Search for the cell housing the specified text and yield its (x, y) center coordinate. 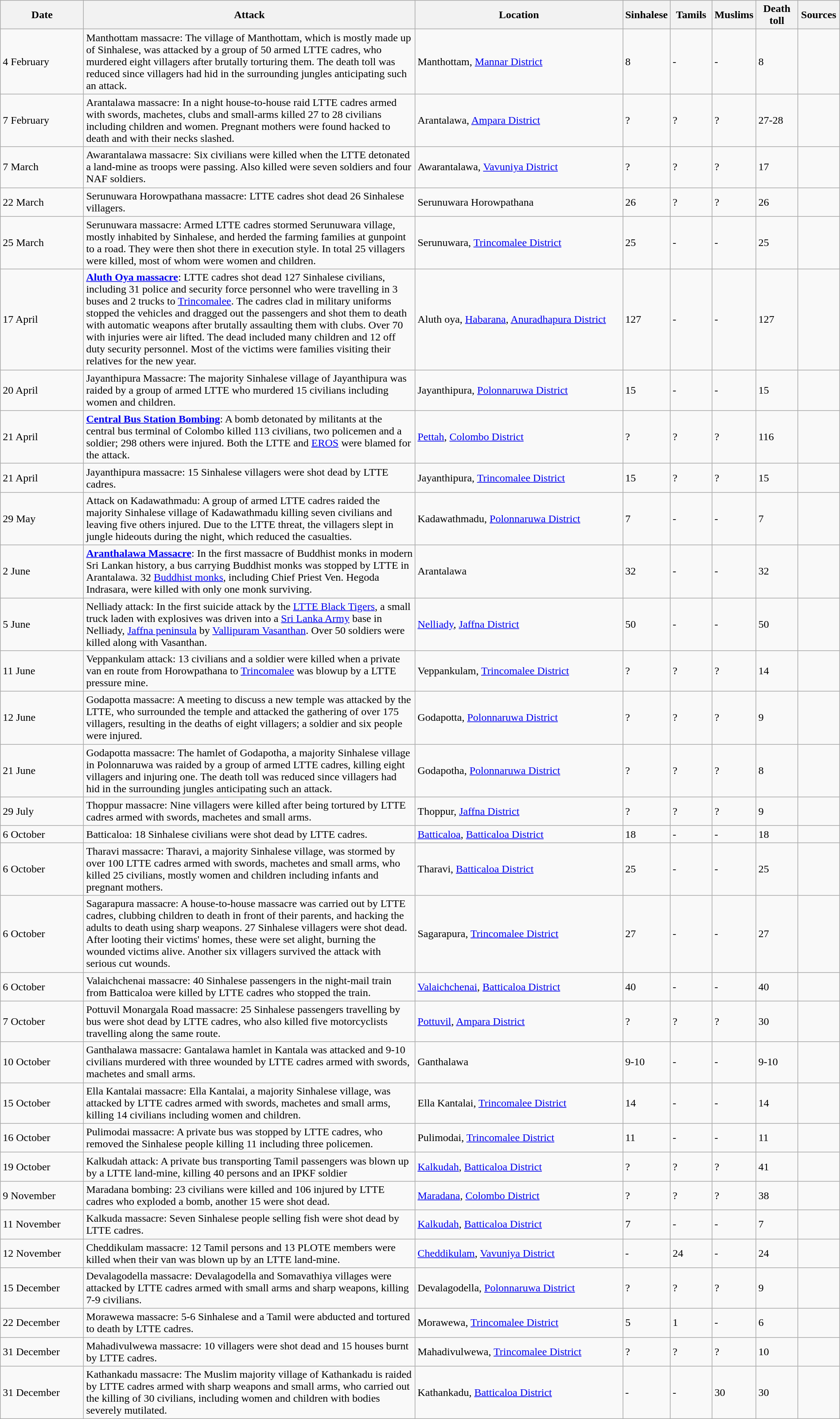
Pulimodai, Trincomalee District (519, 1138)
Godapotha, Polonnaruwa District (519, 770)
41 (777, 1167)
22 March (42, 202)
Tharavi, Batticaloa District (519, 869)
10 (777, 1352)
11 June (42, 671)
Date (42, 15)
Morawewa, Trincomalee District (519, 1323)
17 April (42, 319)
10 October (42, 1062)
4 February (42, 62)
Death toll (777, 15)
Ella Kantalai, Trincomalee District (519, 1103)
12 June (42, 718)
Mahadivulwewa, Trincomalee District (519, 1352)
Jayanthipura, Polonnaruwa District (519, 390)
Godapotta, Polonnaruwa District (519, 718)
29 July (42, 811)
20 April (42, 390)
Muslims (734, 15)
Sources (819, 15)
Valaichchenai, Batticaloa District (519, 987)
Maradana, Colombo District (519, 1195)
Thoppur, Jaffna District (519, 811)
Arantalawa, Ampara District (519, 121)
Cheddikulam, Vavuniya District (519, 1253)
21 June (42, 770)
Jayanthipura, Trincomalee District (519, 478)
5 (647, 1323)
7 October (42, 1021)
Veppankulam, Trincomalee District (519, 671)
Arantalawa (519, 571)
16 October (42, 1138)
Tamils (691, 15)
Jayanthipura massacre: 15 Sinhalese villagers were shot dead by LTTE cadres. (249, 478)
19 October (42, 1167)
Attack (249, 15)
Kalkudah attack: A private bus transporting Tamil passengers was blown up by a LTTE land-mine, killing 40 persons and an IPKF soldier (249, 1167)
25 March (42, 243)
Valaichchenai massacre: 40 Sinhalese passengers in the night-mail train from Batticaloa were killed by LTTE cadres who stopped the train. (249, 987)
Aluth oya, Habarana, Anuradhapura District (519, 319)
29 May (42, 519)
Mahadivulwewa massacre: 10 villagers were shot dead and 15 houses burnt by LTTE cadres. (249, 1352)
Serunuwara Horowpathana massacre: LTTE cadres shot dead 26 Sinhalese villagers. (249, 202)
Kadawathmadu, Polonnaruwa District (519, 519)
Pulimodai massacre: A private bus was stopped by LTTE cadres, who removed the Sinhalese people killing 11 including three policemen. (249, 1138)
7 February (42, 121)
5 June (42, 624)
Awarantalawa, Vavuniya District (519, 167)
Sinhalese (647, 15)
Serunuwara Horowpathana (519, 202)
15 October (42, 1103)
22 December (42, 1323)
12 November (42, 1253)
Pottuvil, Ampara District (519, 1021)
Nelliady, Jaffna District (519, 624)
Cheddikulam massacre: 12 Tamil persons and 13 PLOTE members were killed when their van was blown up by an LTTE land-mine. (249, 1253)
38 (777, 1195)
Maradana bombing: 23 civilians were killed and 106 injured by LTTE cadres who exploded a bomb, another 15 were shot dead. (249, 1195)
27-28 (777, 121)
Batticaloa, Batticaloa District (519, 834)
Pettah, Colombo District (519, 437)
Sagarapura, Trincomalee District (519, 934)
Kalkuda massacre: Seven Sinhalese people selling fish were shot dead by LTTE cadres. (249, 1224)
15 December (42, 1288)
2 June (42, 571)
Location (519, 15)
116 (777, 437)
6 (777, 1323)
Kathankadu, Batticaloa District (519, 1393)
Morawewa massacre: 5-6 Sinhalese and a Tamil were abducted and tortured to death by LTTE cadres. (249, 1323)
Batticaloa: 18 Sinhalese civilians were shot dead by LTTE cadres. (249, 834)
11 November (42, 1224)
17 (777, 167)
7 March (42, 167)
Ganthalawa (519, 1062)
9 November (42, 1195)
1 (691, 1323)
Thoppur massacre: Nine villagers were killed after being tortured by LTTE cadres armed with swords, machetes and small arms. (249, 811)
Serunuwara, Trincomalee District (519, 243)
Manthottam, Mannar District (519, 62)
Devalagodella, Polonnaruwa District (519, 1288)
